Pinpoint the cell where the given text exists, returning its (x, y) midpoint coordinate. 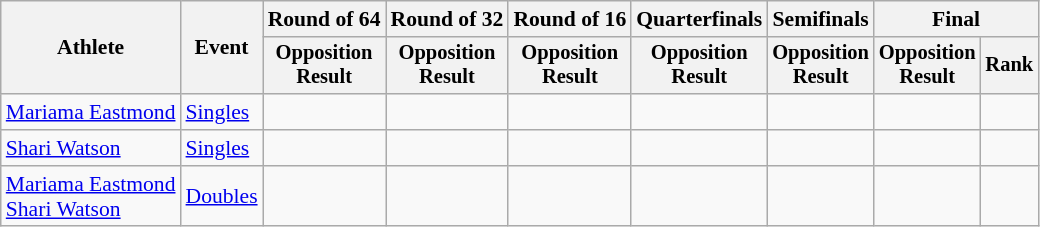
Mariama Eastmond (91, 112)
Semifinals (820, 19)
Round of 32 (448, 19)
Final (956, 19)
Event (222, 48)
Athlete (91, 48)
Quarterfinals (699, 19)
Doubles (222, 196)
Shari Watson (91, 148)
Round of 16 (570, 19)
Mariama EastmondShari Watson (91, 196)
Round of 64 (324, 19)
Rank (1009, 66)
